Extract the [X, Y] coordinate from the center of the cell holding the provided text.  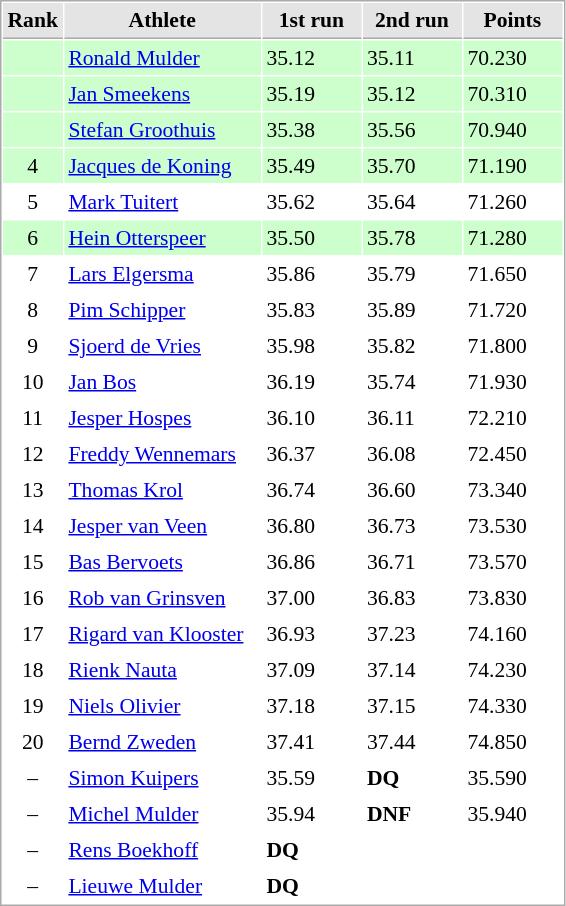
36.80 [312, 525]
37.18 [312, 705]
71.650 [512, 273]
Jesper van Veen [162, 525]
70.940 [512, 129]
Lieuwe Mulder [162, 885]
37.23 [412, 633]
36.08 [412, 453]
Jacques de Koning [162, 165]
35.59 [312, 777]
19 [32, 705]
18 [32, 669]
Thomas Krol [162, 489]
4 [32, 165]
Jan Bos [162, 381]
37.44 [412, 741]
35.74 [412, 381]
73.340 [512, 489]
71.260 [512, 201]
Points [512, 21]
Freddy Wennemars [162, 453]
71.930 [512, 381]
Rob van Grinsven [162, 597]
37.15 [412, 705]
7 [32, 273]
74.160 [512, 633]
36.11 [412, 417]
70.230 [512, 57]
35.56 [412, 129]
35.49 [312, 165]
37.00 [312, 597]
35.590 [512, 777]
35.98 [312, 345]
20 [32, 741]
15 [32, 561]
13 [32, 489]
17 [32, 633]
35.82 [412, 345]
Bas Bervoets [162, 561]
35.94 [312, 813]
72.210 [512, 417]
36.37 [312, 453]
Jesper Hospes [162, 417]
Simon Kuipers [162, 777]
Stefan Groothuis [162, 129]
36.93 [312, 633]
10 [32, 381]
Mark Tuitert [162, 201]
36.86 [312, 561]
35.83 [312, 309]
71.190 [512, 165]
36.60 [412, 489]
70.310 [512, 93]
35.11 [412, 57]
2nd run [412, 21]
Pim Schipper [162, 309]
35.64 [412, 201]
36.10 [312, 417]
Rank [32, 21]
35.78 [412, 237]
Jan Smeekens [162, 93]
Athlete [162, 21]
14 [32, 525]
35.940 [512, 813]
37.14 [412, 669]
73.530 [512, 525]
36.71 [412, 561]
35.86 [312, 273]
71.800 [512, 345]
35.19 [312, 93]
72.450 [512, 453]
6 [32, 237]
36.73 [412, 525]
74.230 [512, 669]
36.83 [412, 597]
35.89 [412, 309]
Niels Olivier [162, 705]
9 [32, 345]
37.09 [312, 669]
35.70 [412, 165]
Hein Otterspeer [162, 237]
Michel Mulder [162, 813]
73.830 [512, 597]
5 [32, 201]
35.62 [312, 201]
36.19 [312, 381]
74.850 [512, 741]
12 [32, 453]
DNF [412, 813]
16 [32, 597]
Lars Elgersma [162, 273]
Sjoerd de Vries [162, 345]
1st run [312, 21]
Bernd Zweden [162, 741]
Rens Boekhoff [162, 849]
73.570 [512, 561]
35.79 [412, 273]
35.38 [312, 129]
8 [32, 309]
37.41 [312, 741]
74.330 [512, 705]
Ronald Mulder [162, 57]
Rienk Nauta [162, 669]
Rigard van Klooster [162, 633]
11 [32, 417]
71.280 [512, 237]
71.720 [512, 309]
35.50 [312, 237]
36.74 [312, 489]
